Return [X, Y] of the center of cell containing provided text 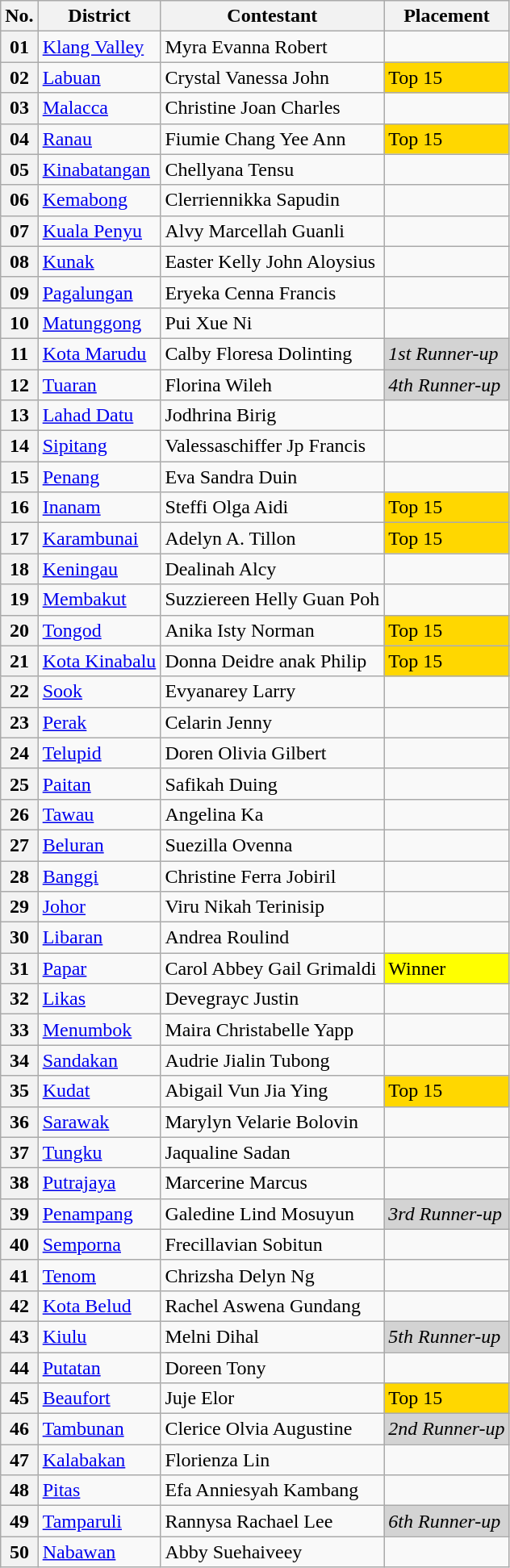
33 [19, 1030]
Pitas [99, 1491]
Labuan [99, 77]
Christine Joan Charles [273, 108]
44 [19, 1368]
Tamparuli [99, 1521]
Donna Deidre anak Philip [273, 661]
Steffi Olga Aidi [273, 508]
Kunak [99, 261]
Contestant [273, 16]
07 [19, 231]
Pagalungan [99, 292]
Tambunan [99, 1429]
15 [19, 477]
Kuala Penyu [99, 231]
Clerriennikka Sapudin [273, 200]
2nd Runner-up [447, 1429]
Maira Christabelle Yapp [273, 1030]
Johor [99, 907]
Melni Dihal [273, 1336]
16 [19, 508]
Galedine Lind Mosuyun [273, 1214]
47 [19, 1460]
Penampang [99, 1214]
Audrie Jialin Tubong [273, 1060]
Evyanarey Larry [273, 692]
46 [19, 1429]
Dealinah Alcy [273, 569]
Keningau [99, 569]
Kudat [99, 1091]
Sarawak [99, 1122]
Frecillavian Sobitun [273, 1244]
Juje Elor [273, 1399]
Chrizsha Delyn Ng [273, 1275]
Lahad Datu [99, 416]
45 [19, 1399]
Safikah Duing [273, 784]
Florienza Lin [273, 1460]
Eva Sandra Duin [273, 477]
Tongod [99, 630]
Eryeka Cenna Francis [273, 292]
Calby Floresa Dolinting [273, 353]
23 [19, 722]
Karambunai [99, 538]
43 [19, 1336]
37 [19, 1152]
Adelyn A. Tillon [273, 538]
04 [19, 139]
13 [19, 416]
Matunggong [99, 323]
21 [19, 661]
Malacca [99, 108]
Tuaran [99, 385]
12 [19, 385]
Sook [99, 692]
Andrea Roulind [273, 938]
49 [19, 1521]
Jodhrina Birig [273, 416]
Myra Evanna Robert [273, 47]
Ranau [99, 139]
1st Runner-up [447, 353]
Abigail Vun Jia Ying [273, 1091]
Suezilla Ovenna [273, 845]
19 [19, 600]
Angelina Ka [273, 814]
39 [19, 1214]
District [99, 16]
Efa Anniesyah Kambang [273, 1491]
30 [19, 938]
11 [19, 353]
22 [19, 692]
48 [19, 1491]
Kota Belud [99, 1306]
Clerice Olvia Augustine [273, 1429]
20 [19, 630]
Christine Ferra Jobiril [273, 876]
17 [19, 538]
Pui Xue Ni [273, 323]
Semporna [99, 1244]
Putatan [99, 1368]
Devegrayc Justin [273, 999]
Jaqualine Sadan [273, 1152]
Celarin Jenny [273, 722]
Penang [99, 477]
Klang Valley [99, 47]
Suzziereen Helly Guan Poh [273, 600]
27 [19, 845]
3rd Runner-up [447, 1214]
Easter Kelly John Aloysius [273, 261]
Banggi [99, 876]
4th Runner-up [447, 385]
Tenom [99, 1275]
Rachel Aswena Gundang [273, 1306]
32 [19, 999]
26 [19, 814]
Alvy Marcellah Guanli [273, 231]
50 [19, 1552]
Beluran [99, 845]
Beaufort [99, 1399]
Libaran [99, 938]
10 [19, 323]
Carol Abbey Gail Grimaldi [273, 968]
Abby Suehaiveey [273, 1552]
28 [19, 876]
42 [19, 1306]
Rannysa Rachael Lee [273, 1521]
Chellyana Tensu [273, 169]
05 [19, 169]
Paitan [99, 784]
Tawau [99, 814]
Doren Olivia Gilbert [273, 753]
Kiulu [99, 1336]
35 [19, 1091]
01 [19, 47]
Papar [99, 968]
Menumbok [99, 1030]
40 [19, 1244]
09 [19, 292]
14 [19, 446]
Viru Nikah Terinisip [273, 907]
Marcerine Marcus [273, 1183]
Placement [447, 16]
Tungku [99, 1152]
Crystal Vanessa John [273, 77]
Sandakan [99, 1060]
36 [19, 1122]
Kota Kinabalu [99, 661]
Inanam [99, 508]
Kinabatangan [99, 169]
Florina Wileh [273, 385]
Valessaschiffer Jp Francis [273, 446]
02 [19, 77]
Marylyn Velarie Bolovin [273, 1122]
Doreen Tony [273, 1368]
Perak [99, 722]
34 [19, 1060]
Putrajaya [99, 1183]
Anika Isty Norman [273, 630]
29 [19, 907]
Kota Marudu [99, 353]
18 [19, 569]
25 [19, 784]
06 [19, 200]
41 [19, 1275]
5th Runner-up [447, 1336]
Nabawan [99, 1552]
38 [19, 1183]
No. [19, 16]
Membakut [99, 600]
6th Runner-up [447, 1521]
03 [19, 108]
08 [19, 261]
Kalabakan [99, 1460]
Fiumie Chang Yee Ann [273, 139]
31 [19, 968]
Likas [99, 999]
Winner [447, 968]
Kemabong [99, 200]
Sipitang [99, 446]
Telupid [99, 753]
24 [19, 753]
